Output the (x, y) coordinate of the center of the cell containing the given text.  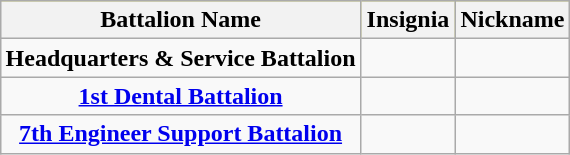
Nickname (512, 20)
Battalion Name (180, 20)
7th Engineer Support Battalion (180, 134)
Insignia (408, 20)
Headquarters & Service Battalion (180, 58)
1st Dental Battalion (180, 96)
